Locate the cell with the specified text and output its [x, y] center coordinate. 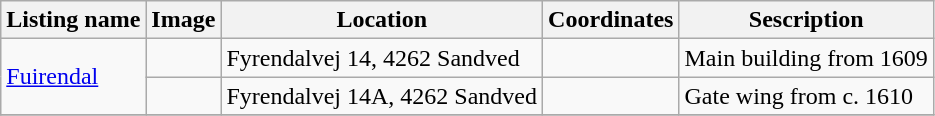
Image [184, 20]
Coordinates [611, 20]
Sescription [806, 20]
Fyrendalvej 14, 4262 Sandved [382, 58]
Location [382, 20]
Main building from 1609 [806, 58]
Listing name [74, 20]
Fuirendal [74, 77]
Fyrendalvej 14A, 4262 Sandved [382, 96]
Gate wing from c. 1610 [806, 96]
